Pinpoint the cell where the given text exists, returning its [X, Y] midpoint coordinate. 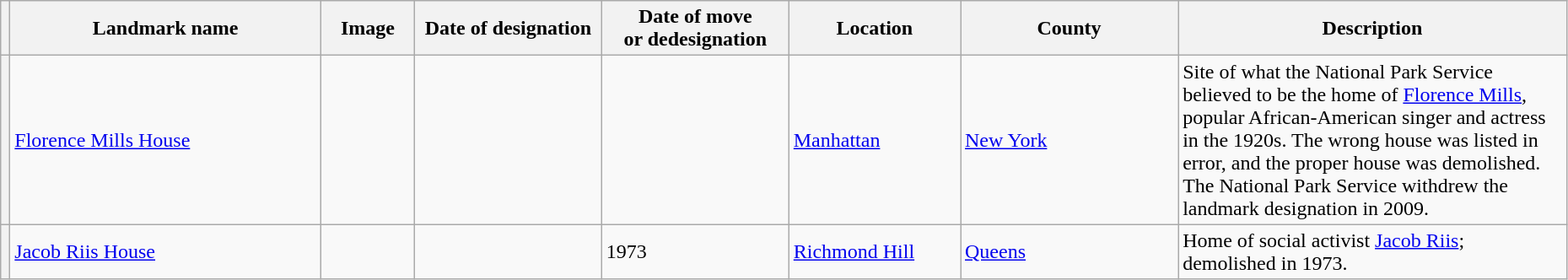
Location [874, 29]
Home of social activist Jacob Riis; demolished in 1973. [1373, 251]
Date of designation [508, 29]
1973 [695, 251]
Image [368, 29]
County [1069, 29]
Date of moveor dedesignation [695, 29]
Queens [1069, 251]
Richmond Hill [874, 251]
Description [1373, 29]
New York [1069, 140]
Florence Mills House [165, 140]
Jacob Riis House [165, 251]
Landmark name [165, 29]
Manhattan [874, 140]
